Provide the (x, y) coordinate of the cell's center where the given text is located.  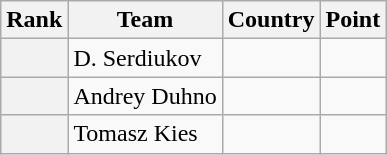
Rank (34, 20)
Country (271, 20)
Point (353, 20)
Team (145, 20)
Andrey Duhno (145, 96)
D. Serdiukov (145, 58)
Tomasz Kies (145, 134)
